Output the (x, y) coordinate of the center of the cell containing the given text.  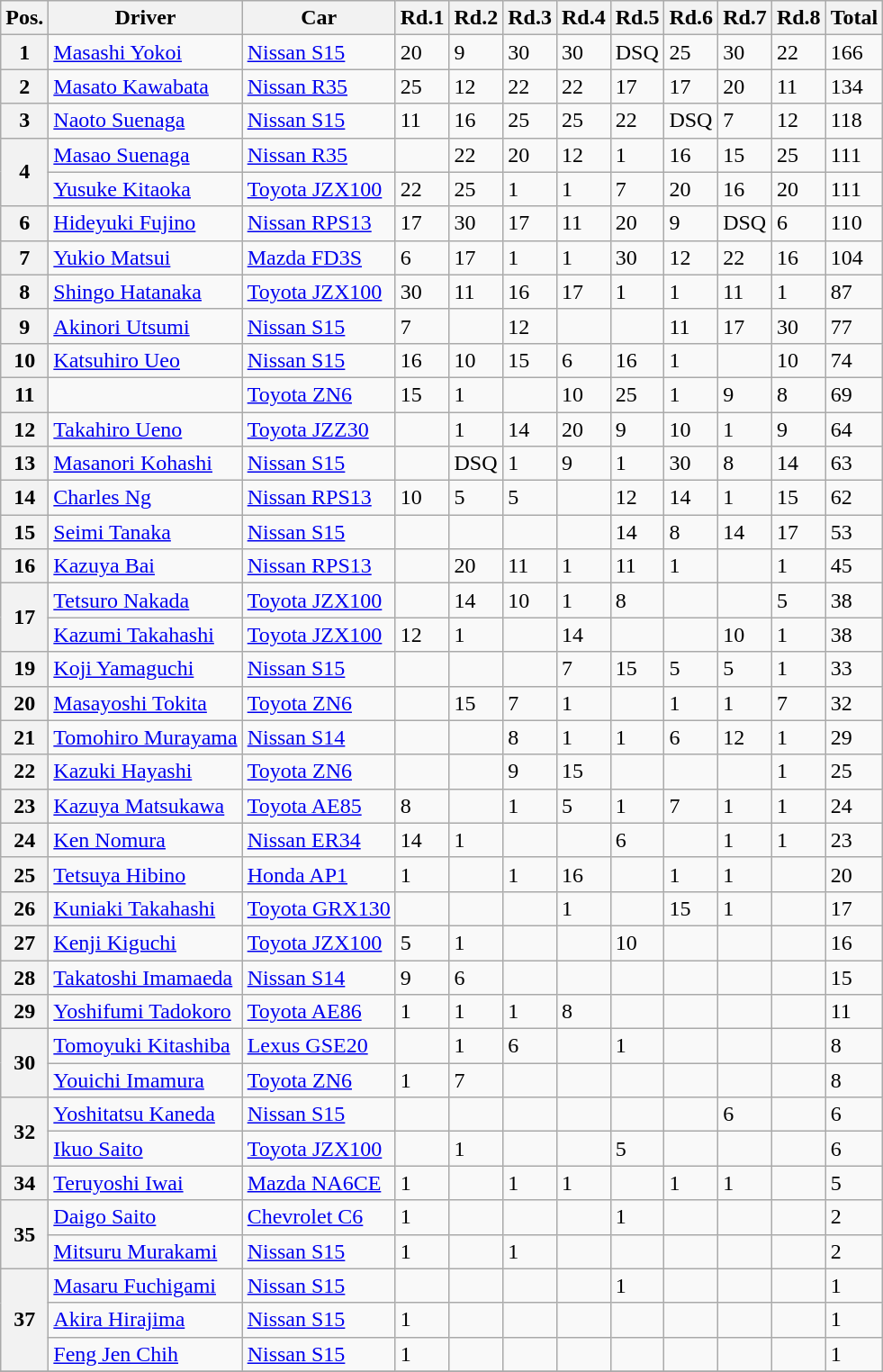
Shingo Hatanaka (146, 292)
Toyota JZZ30 (319, 429)
Akira Hirajima (146, 1320)
118 (854, 121)
Honda AP1 (319, 874)
28 (25, 977)
Rd.1 (422, 18)
Mazda FD3S (319, 257)
Kenji Kiguchi (146, 943)
Masanori Kohashi (146, 464)
Yukio Matsui (146, 257)
33 (854, 669)
3 (25, 121)
Toyota GRX130 (319, 908)
Rd.6 (691, 18)
62 (854, 498)
Mitsuru Murakami (146, 1251)
63 (854, 464)
Koji Yamaguchi (146, 669)
Feng Jen Chih (146, 1354)
Car (319, 18)
Chevrolet C6 (319, 1217)
Rd.7 (745, 18)
Katsuhiro Ueo (146, 360)
69 (854, 394)
Akinori Utsumi (146, 326)
Kazuya Matsukawa (146, 806)
Yoshitatsu Kaneda (146, 1115)
64 (854, 429)
Masayoshi Tokita (146, 703)
Kazuya Bai (146, 566)
Toyota AE86 (319, 1012)
Nissan ER34 (319, 840)
Rd.4 (583, 18)
77 (854, 326)
Ikuo Saito (146, 1149)
19 (25, 669)
Pos. (25, 18)
4 (25, 172)
Lexus GSE20 (319, 1046)
53 (854, 532)
Tetsuro Nakada (146, 600)
Kazuki Hayashi (146, 772)
110 (854, 223)
Yusuke Kitaoka (146, 189)
Charles Ng (146, 498)
Mazda NA6CE (319, 1183)
Masato Kawabata (146, 86)
Naoto Suenaga (146, 121)
34 (25, 1183)
Tetsuya Hibino (146, 874)
37 (25, 1320)
27 (25, 943)
Ken Nomura (146, 840)
Daigo Saito (146, 1217)
Rd.3 (530, 18)
Takatoshi Imamaeda (146, 977)
Hideyuki Fujino (146, 223)
Tomoyuki Kitashiba (146, 1046)
Yoshifumi Tadokoro (146, 1012)
Rd.5 (637, 18)
Youichi Imamura (146, 1080)
Total (854, 18)
45 (854, 566)
134 (854, 86)
Masaru Fuchigami (146, 1286)
Seimi Tanaka (146, 532)
104 (854, 257)
Kuniaki Takahashi (146, 908)
13 (25, 464)
Masao Suenaga (146, 155)
Rd.8 (798, 18)
26 (25, 908)
21 (25, 737)
Kazumi Takahashi (146, 635)
Tomohiro Murayama (146, 737)
Masashi Yokoi (146, 52)
35 (25, 1234)
87 (854, 292)
Toyota AE85 (319, 806)
74 (854, 360)
166 (854, 52)
Teruyoshi Iwai (146, 1183)
Takahiro Ueno (146, 429)
Driver (146, 18)
Rd.2 (476, 18)
